Capture the cell that displays the provided text and extract its (x, y) central coordinate. 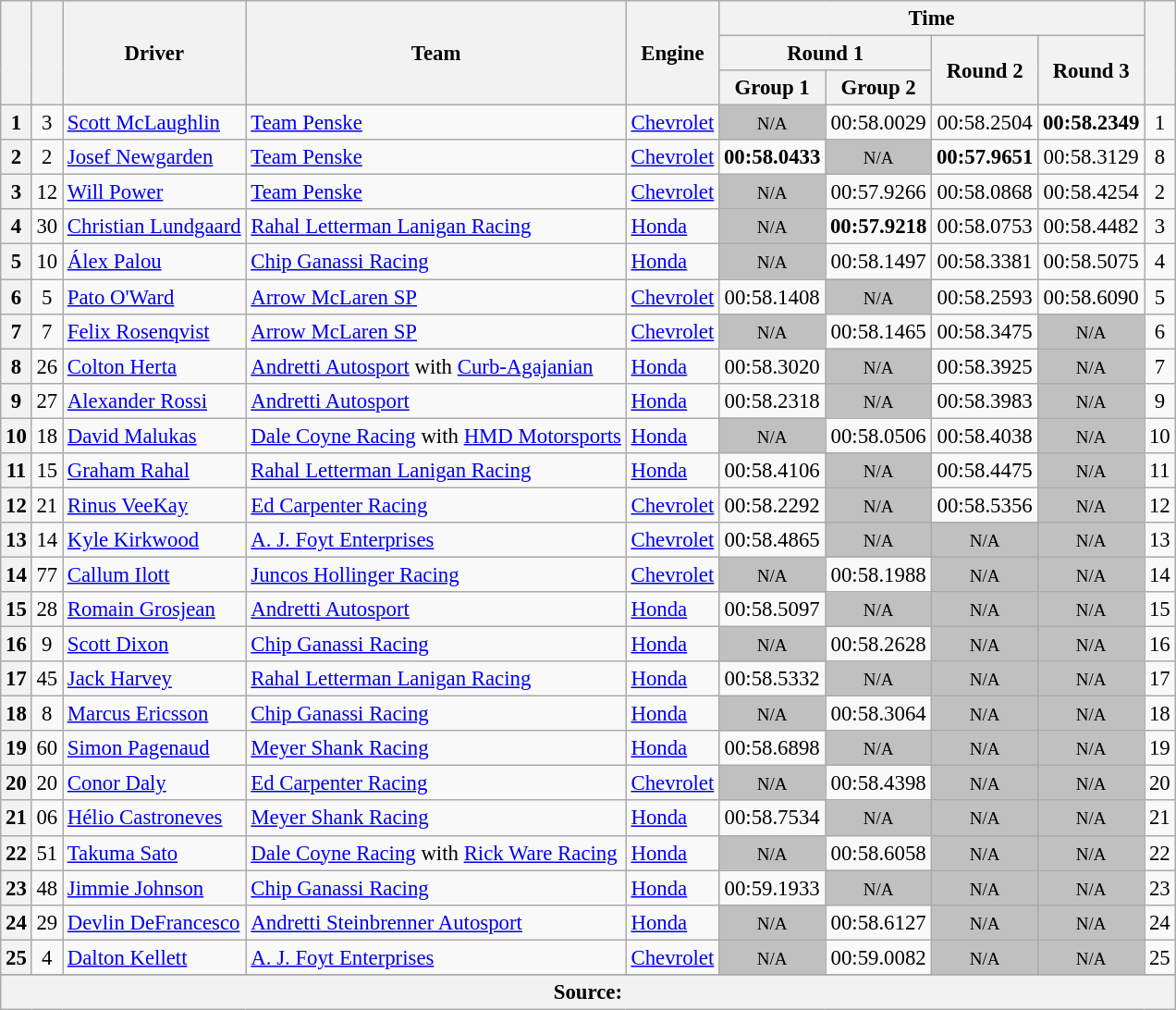
00:58.6058 (878, 853)
00:58.4475 (986, 471)
Simon Pagenaud (155, 748)
Team (436, 54)
Pato O'Ward (155, 297)
00:58.3983 (986, 400)
00:58.0029 (878, 123)
Round 1 (826, 54)
45 (46, 679)
06 (46, 819)
51 (46, 853)
Hélio Castroneves (155, 819)
00:58.2349 (1091, 123)
00:58.1497 (878, 262)
00:58.7534 (773, 819)
Christian Lundgaard (155, 227)
00:58.3129 (1091, 157)
Devlin DeFrancesco (155, 922)
Alexander Rossi (155, 400)
00:58.3381 (986, 262)
Dalton Kellett (155, 957)
Source: (588, 992)
Rinus VeeKay (155, 505)
00:58.1408 (773, 297)
29 (46, 922)
00:59.1933 (773, 888)
28 (46, 610)
00:58.5075 (1091, 262)
00:57.9651 (986, 157)
00:58.3925 (986, 366)
00:58.1465 (878, 331)
00:58.0868 (986, 192)
00:58.0433 (773, 157)
00:58.4398 (878, 783)
00:58.2628 (878, 645)
00:58.5332 (773, 679)
00:58.5097 (773, 610)
Scott Dixon (155, 645)
00:58.2593 (986, 297)
Colton Herta (155, 366)
00:58.2318 (773, 400)
00:58.4482 (1091, 227)
Álex Palou (155, 262)
00:58.0506 (878, 436)
Josef Newgarden (155, 157)
00:58.4254 (1091, 192)
00:58.6090 (1091, 297)
Dale Coyne Racing with HMD Motorsports (436, 436)
Will Power (155, 192)
Engine (672, 54)
Group 2 (878, 88)
30 (46, 227)
00:58.3064 (878, 714)
Romain Grosjean (155, 610)
Round 3 (1091, 70)
00:58.4865 (773, 540)
77 (46, 574)
00:57.9266 (878, 192)
00:58.6898 (773, 748)
00:58.0753 (986, 227)
00:58.3475 (986, 331)
00:58.1988 (878, 574)
Kyle Kirkwood (155, 540)
00:58.2504 (986, 123)
Graham Rahal (155, 471)
27 (46, 400)
00:59.0082 (878, 957)
Jack Harvey (155, 679)
00:58.5356 (986, 505)
00:58.2292 (773, 505)
Marcus Ericsson (155, 714)
Jimmie Johnson (155, 888)
Juncos Hollinger Racing (436, 574)
Takuma Sato (155, 853)
Group 1 (773, 88)
Andretti Autosport with Curb-Agajanian (436, 366)
Andretti Steinbrenner Autosport (436, 922)
00:58.3020 (773, 366)
Callum Ilott (155, 574)
Conor Daly (155, 783)
Scott McLaughlin (155, 123)
Dale Coyne Racing with Rick Ware Racing (436, 853)
00:58.6127 (878, 922)
48 (46, 888)
60 (46, 748)
Felix Rosenqvist (155, 331)
Round 2 (986, 70)
Time (932, 18)
Driver (155, 54)
26 (46, 366)
00:58.4106 (773, 471)
David Malukas (155, 436)
00:57.9218 (878, 227)
00:58.4038 (986, 436)
